Output the (x, y) coordinate of the center of the cell containing the given text.  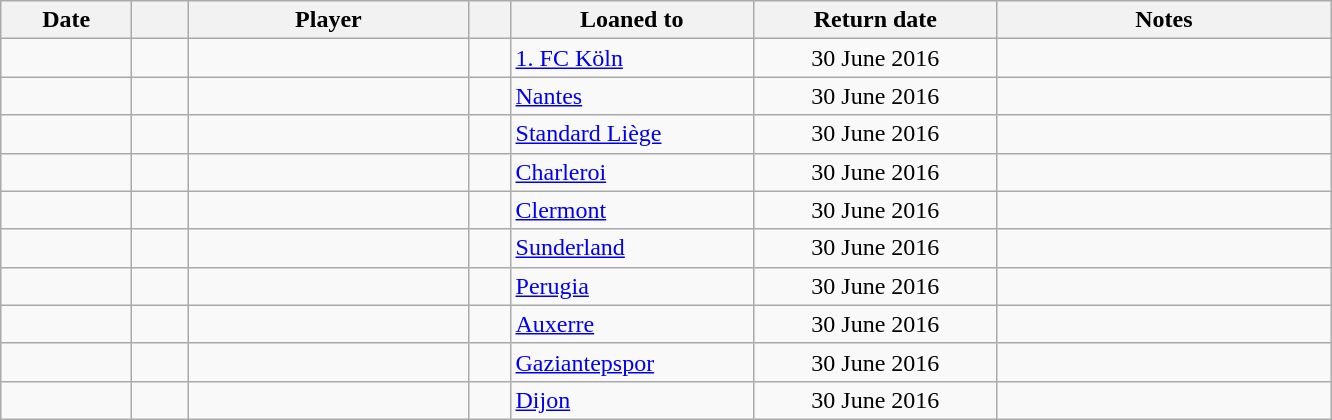
Clermont (632, 210)
Dijon (632, 400)
Standard Liège (632, 134)
Loaned to (632, 20)
Gaziantepspor (632, 362)
Player (328, 20)
Return date (876, 20)
Perugia (632, 286)
Date (66, 20)
Auxerre (632, 324)
Charleroi (632, 172)
1. FC Köln (632, 58)
Nantes (632, 96)
Notes (1164, 20)
Sunderland (632, 248)
